For the text-containing cell, return its midpoint in [X, Y] coordinate format. 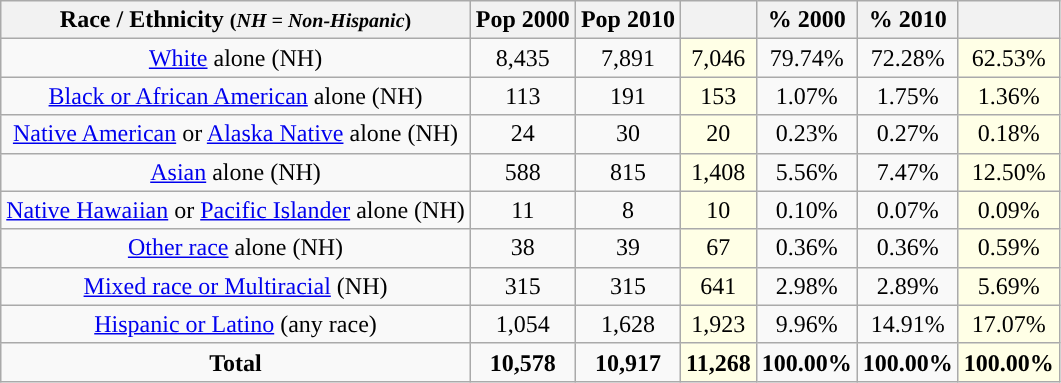
10 [718, 210]
1.75% [908, 96]
12.50% [1008, 172]
Black or African American alone (NH) [236, 96]
17.07% [1008, 324]
Other race alone (NH) [236, 248]
Race / Ethnicity (NH = Non-Hispanic) [236, 20]
Hispanic or Latino (any race) [236, 324]
815 [628, 172]
0.23% [806, 134]
39 [628, 248]
Pop 2010 [628, 20]
10,578 [522, 362]
9.96% [806, 324]
153 [718, 96]
5.56% [806, 172]
1,628 [628, 324]
Pop 2000 [522, 20]
Native American or Alaska Native alone (NH) [236, 134]
79.74% [806, 58]
1.36% [1008, 96]
191 [628, 96]
Native Hawaiian or Pacific Islander alone (NH) [236, 210]
% 2000 [806, 20]
1,054 [522, 324]
Asian alone (NH) [236, 172]
0.09% [1008, 210]
10,917 [628, 362]
67 [718, 248]
30 [628, 134]
38 [522, 248]
2.89% [908, 286]
588 [522, 172]
7,046 [718, 58]
1.07% [806, 96]
7,891 [628, 58]
1,923 [718, 324]
72.28% [908, 58]
20 [718, 134]
0.18% [1008, 134]
7.47% [908, 172]
0.59% [1008, 248]
8,435 [522, 58]
Total [236, 362]
113 [522, 96]
14.91% [908, 324]
8 [628, 210]
0.27% [908, 134]
2.98% [806, 286]
5.69% [1008, 286]
White alone (NH) [236, 58]
1,408 [718, 172]
0.07% [908, 210]
11 [522, 210]
Mixed race or Multiracial (NH) [236, 286]
24 [522, 134]
641 [718, 286]
% 2010 [908, 20]
62.53% [1008, 58]
11,268 [718, 362]
0.10% [806, 210]
